Capture the cell that displays the provided text and extract its (x, y) central coordinate. 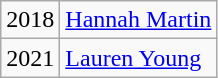
Hannah Martin (138, 20)
Lauren Young (138, 58)
2018 (30, 20)
2021 (30, 58)
